Detect which cell encompasses the target text, then output its (X, Y) center coordinate. 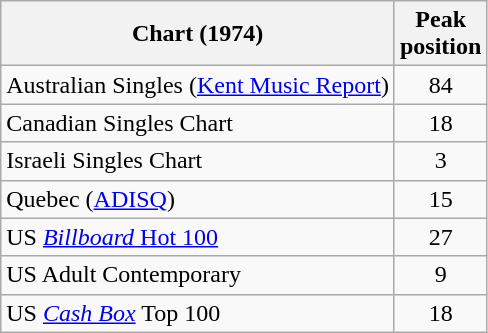
US Billboard Hot 100 (198, 237)
US Adult Contemporary (198, 275)
Chart (1974) (198, 34)
27 (440, 237)
Australian Singles (Kent Music Report) (198, 85)
84 (440, 85)
Canadian Singles Chart (198, 123)
3 (440, 161)
Israeli Singles Chart (198, 161)
Peakposition (440, 34)
US Cash Box Top 100 (198, 313)
9 (440, 275)
Quebec (ADISQ) (198, 199)
15 (440, 199)
